Return (X, Y) of the center of cell containing provided text 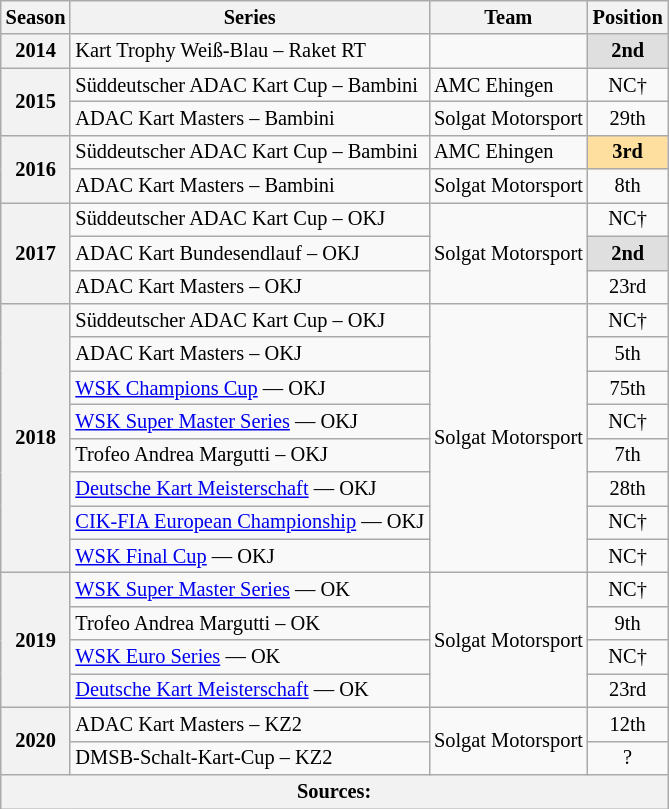
Season (36, 17)
WSK Champions Cup — OKJ (250, 388)
Kart Trophy Weiß-Blau – Raket RT (250, 51)
CIK-FIA European Championship — OKJ (250, 522)
5th (628, 354)
Trofeo Andrea Margutti – OKJ (250, 455)
3rd (628, 152)
Deutsche Kart Meisterschaft — OK (250, 690)
2016 (36, 168)
9th (628, 623)
Series (250, 17)
Sources: (334, 791)
29th (628, 118)
Team (508, 17)
2020 (36, 740)
WSK Super Master Series — OK (250, 589)
DMSB-Schalt-Kart-Cup – KZ2 (250, 758)
2017 (36, 252)
75th (628, 388)
? (628, 758)
12th (628, 724)
Deutsche Kart Meisterschaft — OKJ (250, 489)
WSK Euro Series — OK (250, 657)
WSK Final Cup — OKJ (250, 556)
ADAC Kart Bundesendlauf – OKJ (250, 253)
2018 (36, 438)
Position (628, 17)
2014 (36, 51)
2019 (36, 640)
2015 (36, 102)
7th (628, 455)
WSK Super Master Series — OKJ (250, 421)
ADAC Kart Masters – KZ2 (250, 724)
28th (628, 489)
8th (628, 186)
Trofeo Andrea Margutti – OK (250, 623)
